Output the (X, Y) coordinate of the center of the cell containing the given text.  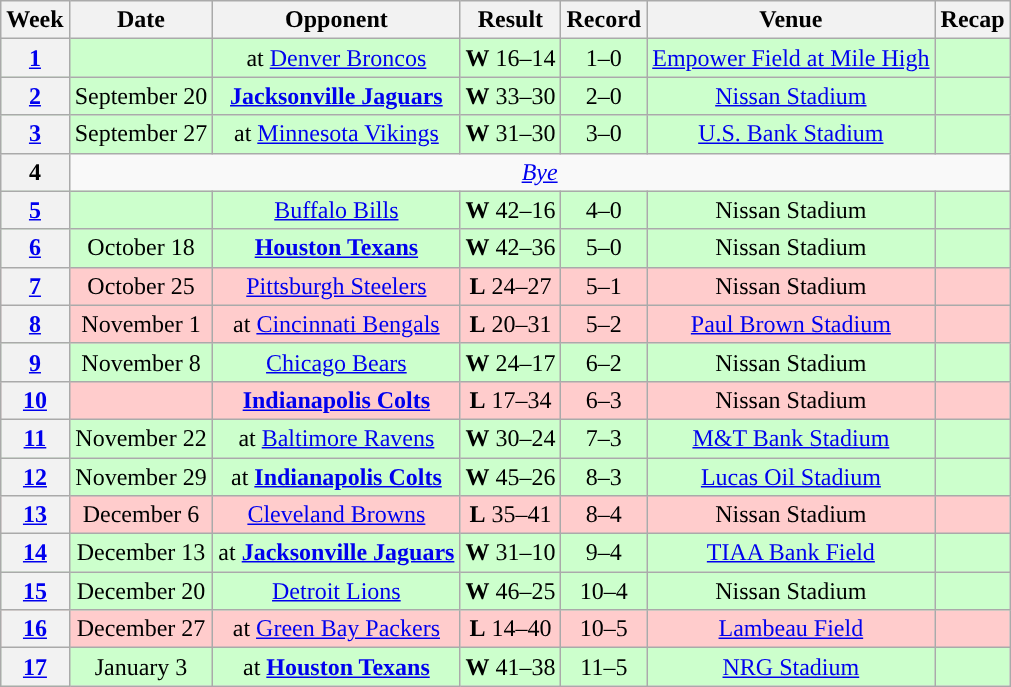
September 20 (141, 96)
W 46–25 (510, 591)
8–4 (604, 515)
L 14–40 (510, 629)
Houston Texans (336, 248)
Lucas Oil Stadium (791, 477)
L 24–27 (510, 286)
Indianapolis Colts (336, 400)
9–4 (604, 553)
3–0 (604, 134)
L 17–34 (510, 400)
8–3 (604, 477)
L 20–31 (510, 324)
7–3 (604, 438)
at Minnesota Vikings (336, 134)
11–5 (604, 667)
W 24–17 (510, 362)
6–3 (604, 400)
January 3 (141, 667)
Pittsburgh Steelers (336, 286)
at Denver Broncos (336, 58)
Week (35, 20)
10–5 (604, 629)
7 (35, 286)
TIAA Bank Field (791, 553)
October 18 (141, 248)
4 (35, 172)
at Baltimore Ravens (336, 438)
5–0 (604, 248)
W 31–10 (510, 553)
16 (35, 629)
Paul Brown Stadium (791, 324)
1 (35, 58)
at Green Bay Packers (336, 629)
W 42–36 (510, 248)
Bye (540, 172)
December 13 (141, 553)
5 (35, 210)
L 35–41 (510, 515)
5–2 (604, 324)
W 45–26 (510, 477)
15 (35, 591)
Recap (972, 20)
Jacksonville Jaguars (336, 96)
W 31–30 (510, 134)
17 (35, 667)
Detroit Lions (336, 591)
2–0 (604, 96)
Chicago Bears (336, 362)
10–4 (604, 591)
Record (604, 20)
September 27 (141, 134)
2 (35, 96)
6 (35, 248)
at Houston Texans (336, 667)
11 (35, 438)
W 33–30 (510, 96)
4–0 (604, 210)
8 (35, 324)
3 (35, 134)
W 42–16 (510, 210)
10 (35, 400)
M&T Bank Stadium (791, 438)
6–2 (604, 362)
November 8 (141, 362)
Date (141, 20)
Cleveland Browns (336, 515)
U.S. Bank Stadium (791, 134)
Venue (791, 20)
W 30–24 (510, 438)
5–1 (604, 286)
W 41–38 (510, 667)
December 6 (141, 515)
9 (35, 362)
at Jacksonville Jaguars (336, 553)
Buffalo Bills (336, 210)
14 (35, 553)
1–0 (604, 58)
November 22 (141, 438)
at Cincinnati Bengals (336, 324)
13 (35, 515)
December 20 (141, 591)
NRG Stadium (791, 667)
Lambeau Field (791, 629)
Result (510, 20)
Empower Field at Mile High (791, 58)
December 27 (141, 629)
Opponent (336, 20)
November 1 (141, 324)
October 25 (141, 286)
12 (35, 477)
November 29 (141, 477)
at Indianapolis Colts (336, 477)
W 16–14 (510, 58)
